Capture the cell that displays the provided text and extract its (x, y) central coordinate. 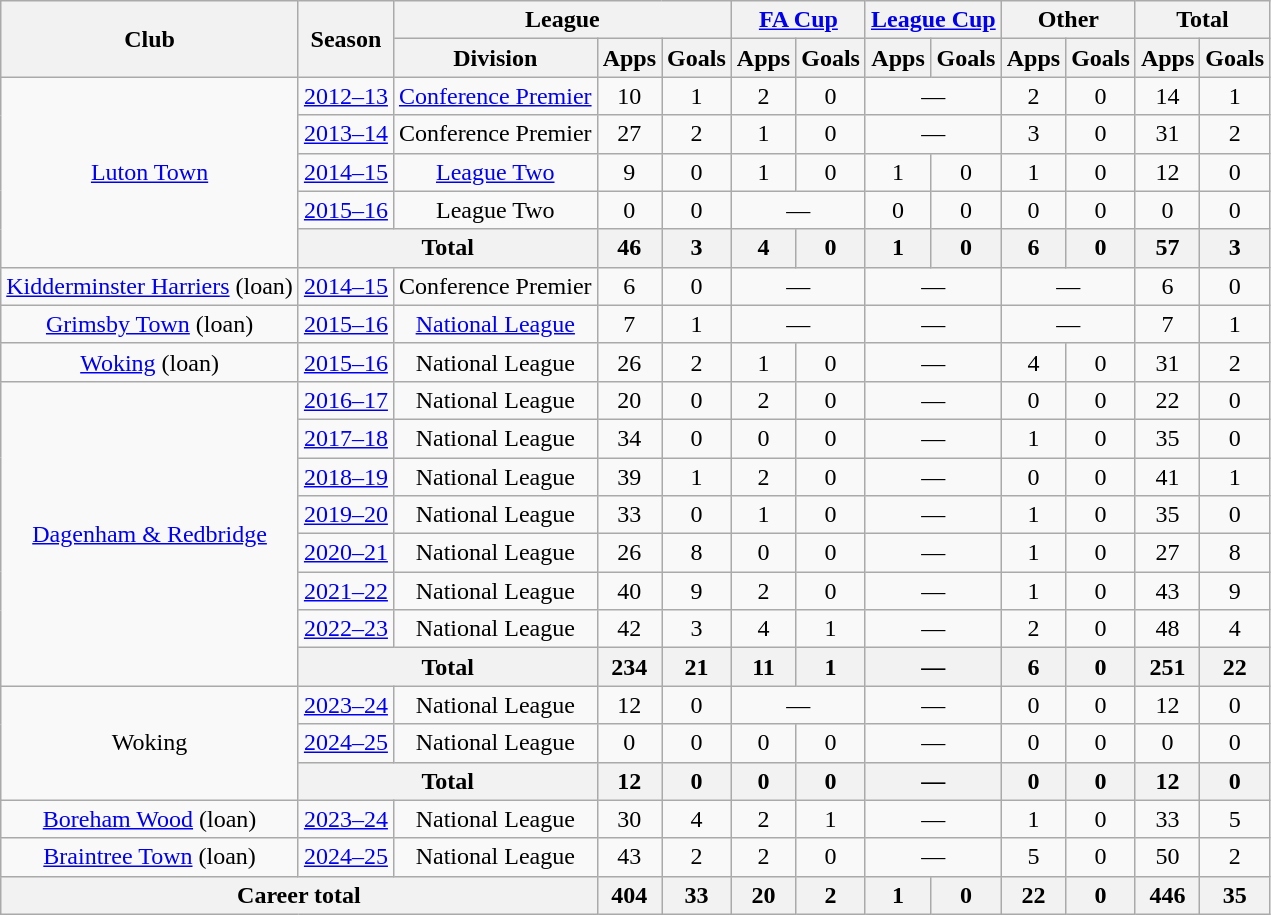
21 (697, 667)
Dagenham & Redbridge (150, 533)
10 (629, 96)
2016–17 (346, 400)
League (562, 20)
50 (1167, 857)
30 (629, 819)
234 (629, 667)
Braintree Town (loan) (150, 857)
Woking (loan) (150, 362)
2017–18 (346, 438)
2020–21 (346, 553)
2019–20 (346, 515)
14 (1167, 96)
48 (1167, 629)
446 (1167, 895)
404 (629, 895)
46 (629, 248)
Grimsby Town (loan) (150, 324)
Kidderminster Harriers (loan) (150, 286)
41 (1167, 477)
Career total (299, 895)
Club (150, 39)
2018–19 (346, 477)
11 (763, 667)
2021–22 (346, 591)
57 (1167, 248)
2022–23 (346, 629)
Luton Town (150, 172)
34 (629, 438)
42 (629, 629)
Division (495, 58)
Season (346, 39)
Boreham Wood (loan) (150, 819)
251 (1167, 667)
League Cup (933, 20)
40 (629, 591)
Woking (150, 743)
39 (629, 477)
FA Cup (798, 20)
2012–13 (346, 96)
2013–14 (346, 134)
Other (1068, 20)
